Search for the cell housing the specified text and yield its [x, y] center coordinate. 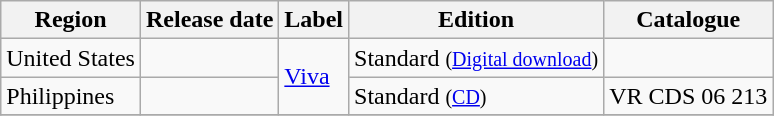
Region [71, 20]
Label [314, 20]
Standard (CD) [476, 96]
VR CDS 06 213 [688, 96]
Standard (Digital download) [476, 58]
Viva [314, 77]
Release date [209, 20]
United States [71, 58]
Edition [476, 20]
Philippines [71, 96]
Catalogue [688, 20]
